Return the [x, y] coordinate for the center point of the cell that contains the specified text.  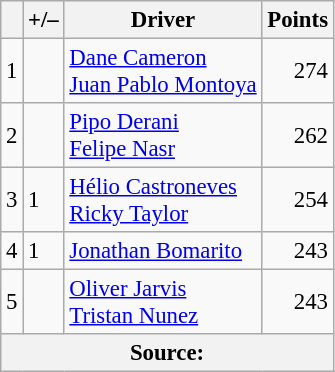
Driver [163, 20]
Source: [168, 353]
+/– [44, 20]
Pipo Derani Felipe Nasr [163, 136]
2 [12, 136]
Hélio Castroneves Ricky Taylor [163, 200]
Dane Cameron Juan Pablo Montoya [163, 72]
5 [12, 302]
4 [12, 251]
274 [298, 72]
Points [298, 20]
3 [12, 200]
Oliver Jarvis Tristan Nunez [163, 302]
254 [298, 200]
Jonathan Bomarito [163, 251]
262 [298, 136]
